Find where the given text appears and provide that cell's center as [x, y] coordinate. 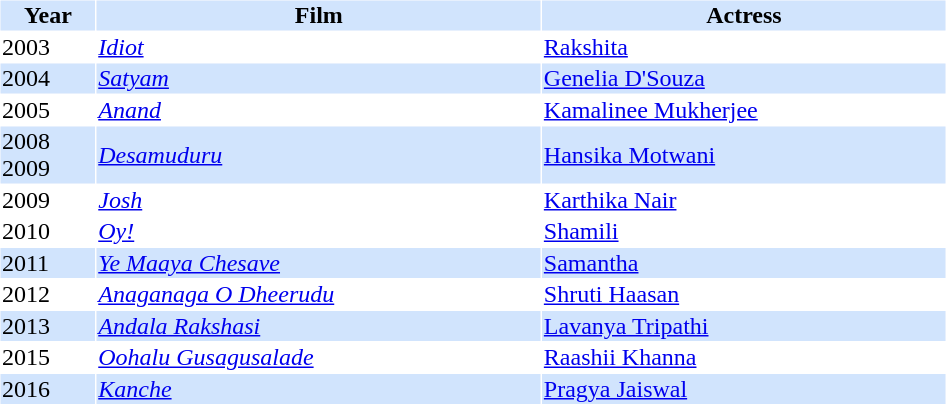
Oy! [319, 231]
2005 [48, 110]
Shruti Haasan [744, 295]
2013 [48, 326]
Desamuduru [319, 154]
Rakshita [744, 47]
Samantha [744, 263]
Kamalinee Mukherjee [744, 110]
2009 [48, 200]
Genelia D'Souza [744, 79]
Pragya Jaiswal [744, 389]
Hansika Motwani [744, 154]
Lavanya Tripathi [744, 326]
Karthika Nair [744, 200]
Satyam [319, 79]
Andala Rakshasi [319, 326]
Raashii Khanna [744, 357]
Idiot [319, 47]
Kanche [319, 389]
2010 [48, 231]
Anaganaga O Dheerudu [319, 295]
20082009 [48, 154]
Year [48, 15]
2011 [48, 263]
Film [319, 15]
Anand [319, 110]
2004 [48, 79]
2016 [48, 389]
Oohalu Gusagusalade [319, 357]
Actress [744, 15]
2012 [48, 295]
Josh [319, 200]
2003 [48, 47]
2015 [48, 357]
Shamili [744, 231]
Ye Maaya Chesave [319, 263]
